Search for the cell housing the specified text and yield its [x, y] center coordinate. 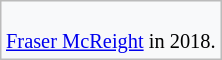
Fraser McReight in 2018. [110, 30]
